Pinpoint the cell where the given text exists, returning its (x, y) midpoint coordinate. 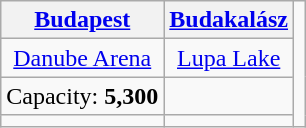
Lupa Lake (229, 58)
Budakalász (229, 20)
Danube Arena (82, 58)
Capacity: 5,300 (82, 96)
Budapest (82, 20)
